Identify which cell holds the provided text, then report its (X, Y) central coordinate. 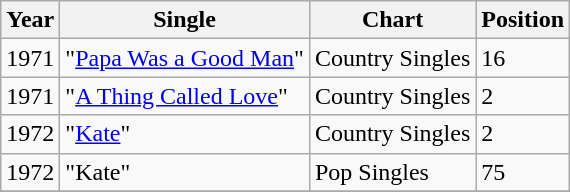
16 (523, 58)
Position (523, 20)
"Papa Was a Good Man" (185, 58)
75 (523, 172)
Chart (392, 20)
"A Thing Called Love" (185, 96)
Pop Singles (392, 172)
Year (30, 20)
Single (185, 20)
